Extract the (x, y) coordinate from the center of the cell holding the provided text.  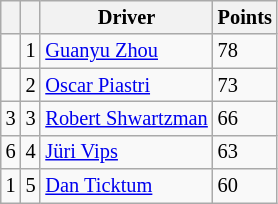
Points (245, 17)
73 (245, 85)
Robert Shwartzman (126, 118)
60 (245, 186)
78 (245, 51)
Dan Ticktum (126, 186)
2 (31, 85)
Guanyu Zhou (126, 51)
Oscar Piastri (126, 85)
66 (245, 118)
63 (245, 152)
5 (31, 186)
6 (11, 152)
Driver (126, 17)
4 (31, 152)
Jüri Vips (126, 152)
